For the text-containing cell, return its midpoint in (X, Y) coordinate format. 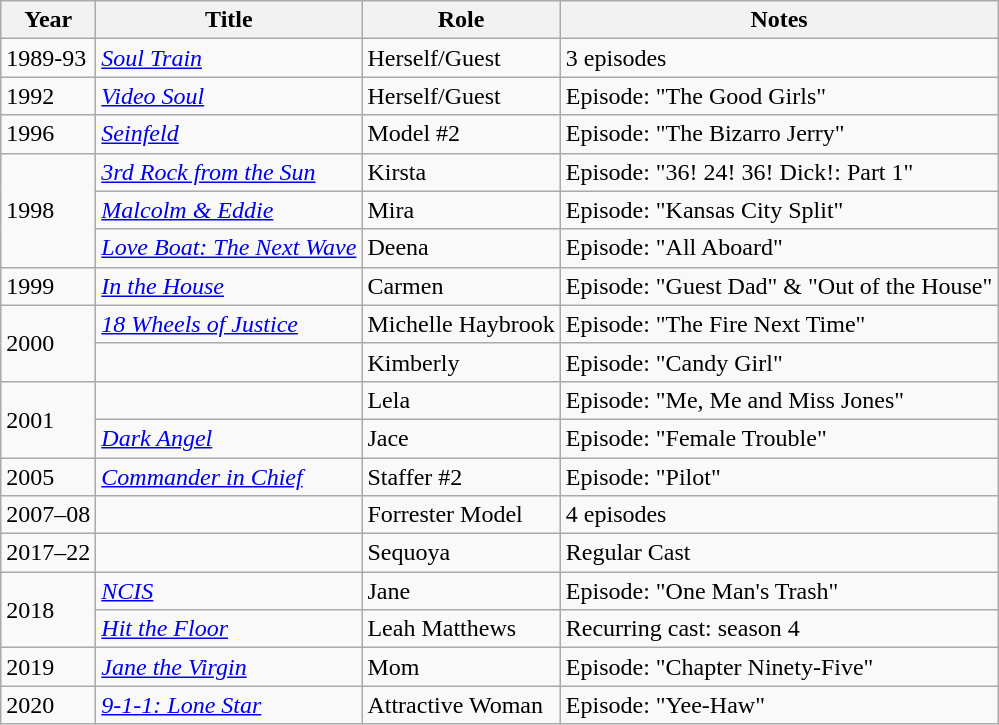
Episode: "The Bizarro Jerry" (779, 134)
Sequoya (461, 553)
NCIS (229, 591)
Leah Matthews (461, 629)
Episode: "Yee-Haw" (779, 705)
Carmen (461, 286)
Seinfeld (229, 134)
Commander in Chief (229, 477)
Jace (461, 438)
4 episodes (779, 515)
Role (461, 20)
Episode: "One Man's Trash" (779, 591)
Regular Cast (779, 553)
Episode: "Pilot" (779, 477)
Mom (461, 667)
Episode: "Kansas City Split" (779, 210)
In the House (229, 286)
Staffer #2 (461, 477)
Episode: "Guest Dad" & "Out of the House" (779, 286)
Episode: "Chapter Ninety-Five" (779, 667)
2018 (48, 610)
9-1-1: Lone Star (229, 705)
3rd Rock from the Sun (229, 172)
Episode: "Me, Me and Miss Jones" (779, 400)
Model #2 (461, 134)
Mira (461, 210)
Malcolm & Eddie (229, 210)
2007–08 (48, 515)
2017–22 (48, 553)
Hit the Floor (229, 629)
2019 (48, 667)
Episode: "All Aboard" (779, 248)
Episode: "Candy Girl" (779, 362)
Episode: "36! 24! 36! Dick!: Part 1" (779, 172)
Notes (779, 20)
Video Soul (229, 96)
Love Boat: The Next Wave (229, 248)
Jane the Virgin (229, 667)
Kimberly (461, 362)
Episode: "The Fire Next Time" (779, 324)
Recurring cast: season 4 (779, 629)
1992 (48, 96)
Michelle Haybrook (461, 324)
Soul Train (229, 58)
Jane (461, 591)
3 episodes (779, 58)
2020 (48, 705)
Episode: "Female Trouble" (779, 438)
1996 (48, 134)
1999 (48, 286)
18 Wheels of Justice (229, 324)
Attractive Woman (461, 705)
Deena (461, 248)
Year (48, 20)
Title (229, 20)
1998 (48, 210)
Dark Angel (229, 438)
2001 (48, 419)
2005 (48, 477)
Lela (461, 400)
1989-93 (48, 58)
2000 (48, 343)
Episode: "The Good Girls" (779, 96)
Forrester Model (461, 515)
Kirsta (461, 172)
